Detect which cell encompasses the target text, then output its (X, Y) center coordinate. 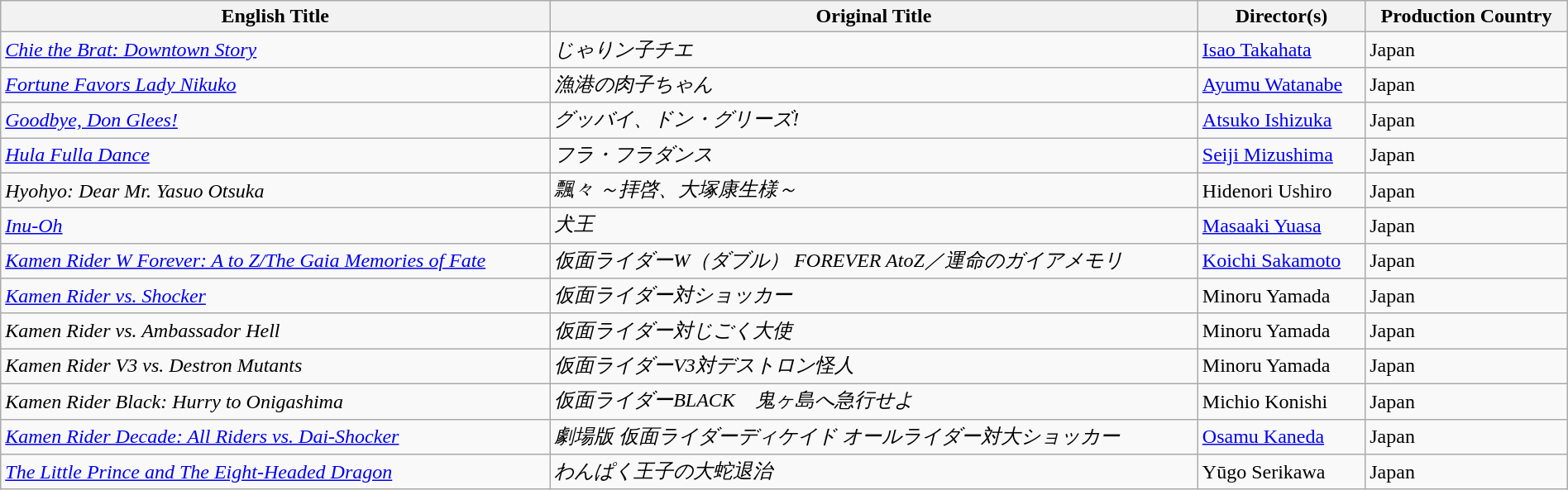
English Title (275, 17)
Kamen Rider vs. Shocker (275, 296)
Fortune Favors Lady Nikuko (275, 84)
仮面ライダー対ショッカー (874, 296)
飄々 ～拝啓、大塚康生様～ (874, 190)
Goodbye, Don Glees! (275, 121)
じゃりン子チエ (874, 50)
Kamen Rider Decade: All Riders vs. Dai-Shocker (275, 436)
Osamu Kaneda (1281, 436)
Atsuko Ishizuka (1281, 121)
わんぱく王子の大蛇退治 (874, 473)
漁港の肉子ちゃん (874, 84)
Hyohyo: Dear Mr. Yasuo Otsuka (275, 190)
劇場版 仮面ライダーディケイド オールライダー対大ショッカー (874, 436)
Production Country (1467, 17)
Ayumu Watanabe (1281, 84)
Director(s) (1281, 17)
Michio Konishi (1281, 402)
仮面ライダーBLACK 鬼ヶ島へ急行せよ (874, 402)
Kamen Rider W Forever: A to Z/The Gaia Memories of Fate (275, 261)
Kamen Rider V3 vs. Destron Mutants (275, 367)
Yūgo Serikawa (1281, 473)
Koichi Sakamoto (1281, 261)
グッバイ、ドン・グリーズ! (874, 121)
Kamen Rider vs. Ambassador Hell (275, 331)
Original Title (874, 17)
Chie the Brat: Downtown Story (275, 50)
Masaaki Yuasa (1281, 226)
Isao Takahata (1281, 50)
Kamen Rider Black: Hurry to Onigashima (275, 402)
仮面ライダーW（ダブル） FOREVER AtoZ／運命のガイアメモリ (874, 261)
仮面ライダーV3対デストロン怪人 (874, 367)
The Little Prince and The Eight-Headed Dragon (275, 473)
Inu-Oh (275, 226)
Seiji Mizushima (1281, 155)
仮面ライダー対じごく大使 (874, 331)
Hidenori Ushiro (1281, 190)
Hula Fulla Dance (275, 155)
犬王 (874, 226)
フラ・フラダンス (874, 155)
